Find where the given text appears and provide that cell's center as [x, y] coordinate. 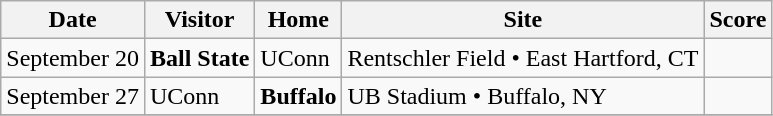
Date [73, 20]
UB Stadium • Buffalo, NY [523, 96]
Buffalo [298, 96]
September 27 [73, 96]
Rentschler Field • East Hartford, CT [523, 58]
Visitor [199, 20]
Site [523, 20]
Ball State [199, 58]
Score [738, 20]
Home [298, 20]
September 20 [73, 58]
